For the text-containing cell, return its midpoint in [x, y] coordinate format. 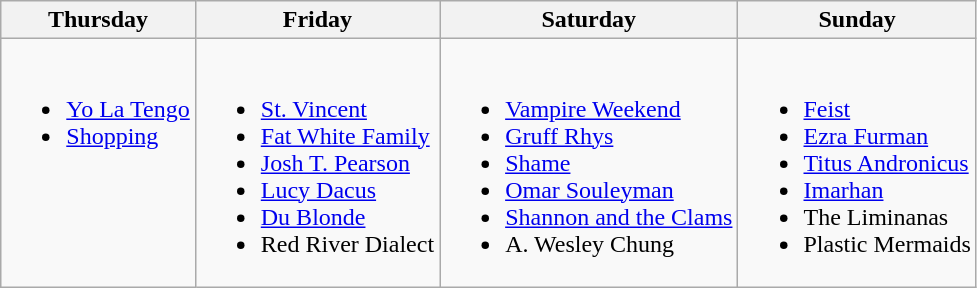
FeistEzra FurmanTitus AndronicusImarhanThe LiminanasPlastic Mermaids [857, 163]
Thursday [98, 20]
Sunday [857, 20]
St. VincentFat White FamilyJosh T. PearsonLucy DacusDu BlondeRed River Dialect [317, 163]
Friday [317, 20]
Yo La TengoShopping [98, 163]
Saturday [589, 20]
Vampire WeekendGruff RhysShameOmar SouleymanShannon and the ClamsA. Wesley Chung [589, 163]
